Identify which cell holds the provided text, then report its [x, y] central coordinate. 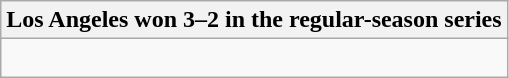
Los Angeles won 3–2 in the regular-season series [254, 20]
